Determine the (x, y) coordinate at the center of the cell enclosing the given text.  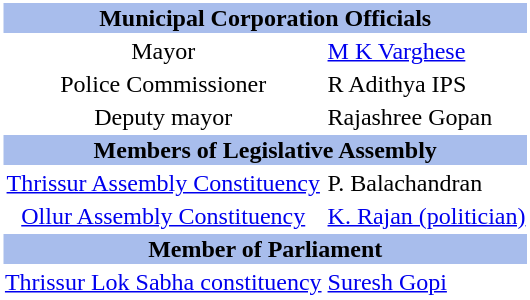
Police Commissioner (163, 84)
Ollur Assembly Constituency (163, 216)
Deputy mayor (163, 117)
Mayor (163, 51)
Member of Parliament (265, 249)
Suresh Gopi (426, 282)
K. Rajan (politician) (426, 216)
Thrissur Assembly Constituency (163, 183)
Thrissur Lok Sabha constituency (163, 282)
R Adithya IPS (426, 84)
Members of Legislative Assembly (265, 150)
P. Balachandran (426, 183)
M K Varghese (426, 51)
Rajashree Gopan (426, 117)
Municipal Corporation Officials (265, 18)
